For the text-containing cell, return its midpoint in [X, Y] coordinate format. 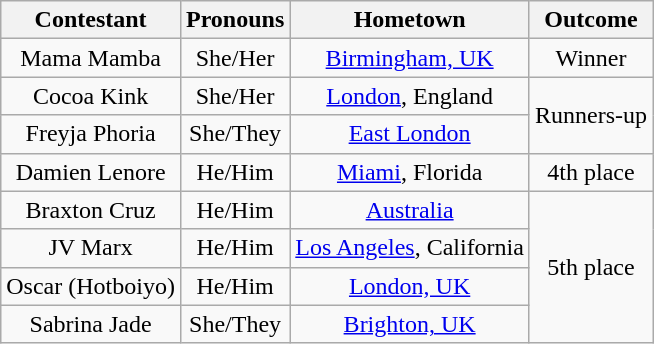
Cocoa Kink [91, 96]
Freyja Phoria [91, 134]
Hometown [410, 20]
Contestant [91, 20]
Birmingham, UK [410, 58]
Sabrina Jade [91, 324]
4th place [590, 172]
Braxton Cruz [91, 210]
Winner [590, 58]
London, England [410, 96]
5th place [590, 267]
Pronouns [234, 20]
Los Angeles, California [410, 248]
Miami, Florida [410, 172]
Oscar (Hotboiyo) [91, 286]
Damien Lenore [91, 172]
JV Marx [91, 248]
East London [410, 134]
Brighton, UK [410, 324]
Runners-up [590, 115]
Mama Mamba [91, 58]
Outcome [590, 20]
London, UK [410, 286]
Australia [410, 210]
